Scan for the cell matching the given text and deliver its [X, Y] coordinate at center. 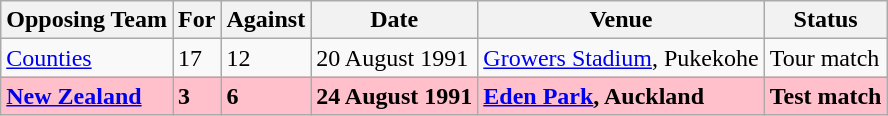
Counties [87, 58]
20 August 1991 [394, 58]
12 [266, 58]
For [197, 20]
Against [266, 20]
Eden Park, Auckland [621, 96]
Growers Stadium, Pukekohe [621, 58]
Opposing Team [87, 20]
Status [826, 20]
New Zealand [87, 96]
Venue [621, 20]
3 [197, 96]
24 August 1991 [394, 96]
6 [266, 96]
17 [197, 58]
Test match [826, 96]
Date [394, 20]
Tour match [826, 58]
